Determine the [X, Y] coordinate at the center of the cell enclosing the given text.  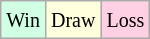
Draw [72, 20]
Loss [126, 20]
Win [24, 20]
